Identify which cell holds the provided text, then report its (X, Y) central coordinate. 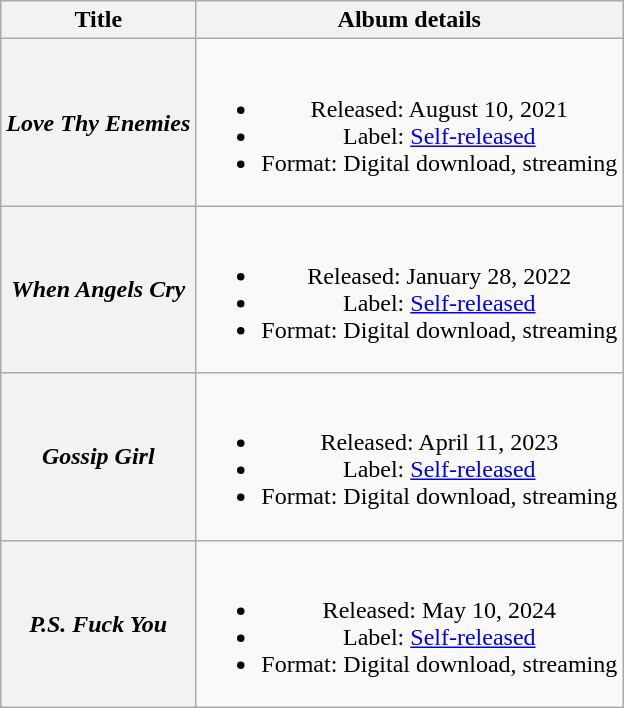
Released: May 10, 2024Label: Self-releasedFormat: Digital download, streaming (410, 624)
Love Thy Enemies (98, 122)
Released: April 11, 2023Label: Self-releasedFormat: Digital download, streaming (410, 456)
Gossip Girl (98, 456)
Album details (410, 20)
Released: January 28, 2022Label: Self-releasedFormat: Digital download, streaming (410, 290)
P.S. Fuck You (98, 624)
Released: August 10, 2021Label: Self-releasedFormat: Digital download, streaming (410, 122)
When Angels Cry (98, 290)
Title (98, 20)
